Search for the cell housing the specified text and yield its (x, y) center coordinate. 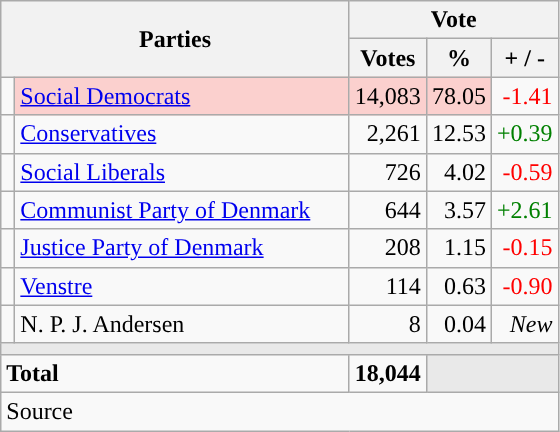
+2.61 (524, 210)
0.63 (458, 286)
-1.41 (524, 96)
726 (388, 172)
Conservatives (182, 134)
+0.39 (524, 134)
18,044 (388, 373)
2,261 (388, 134)
Total (176, 373)
0.04 (458, 324)
Justice Party of Denmark (182, 248)
Social Democrats (182, 96)
% (458, 58)
-0.59 (524, 172)
644 (388, 210)
Parties (176, 39)
78.05 (458, 96)
Vote (454, 20)
New (524, 324)
1.15 (458, 248)
+ / - (524, 58)
-0.15 (524, 248)
N. P. J. Andersen (182, 324)
Communist Party of Denmark (182, 210)
Social Liberals (182, 172)
114 (388, 286)
Source (280, 411)
12.53 (458, 134)
14,083 (388, 96)
3.57 (458, 210)
Venstre (182, 286)
-0.90 (524, 286)
4.02 (458, 172)
208 (388, 248)
8 (388, 324)
Votes (388, 58)
